Pinpoint the cell where the given text exists, returning its (x, y) midpoint coordinate. 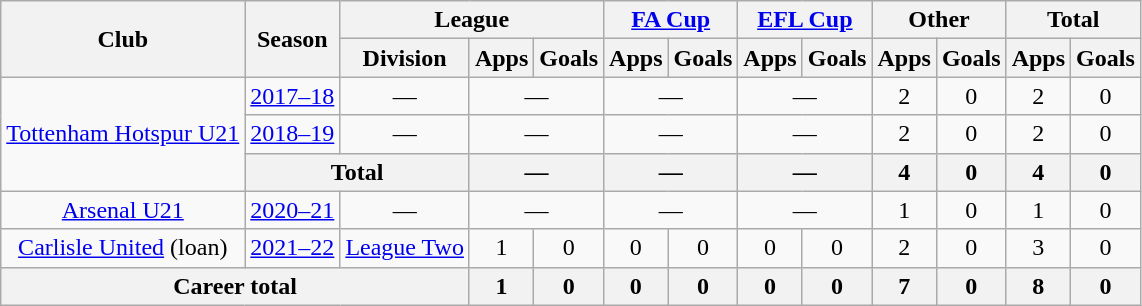
2020–21 (292, 210)
Club (123, 39)
Division (405, 58)
League Two (405, 248)
Tottenham Hotspur U21 (123, 134)
Season (292, 39)
2017–18 (292, 96)
3 (1038, 248)
8 (1038, 286)
2018–19 (292, 134)
Carlisle United (loan) (123, 248)
FA Cup (671, 20)
Other (939, 20)
7 (904, 286)
Career total (236, 286)
League (472, 20)
Arsenal U21 (123, 210)
2021–22 (292, 248)
EFL Cup (805, 20)
